Extract the (x, y) coordinate from the center of the cell holding the provided text.  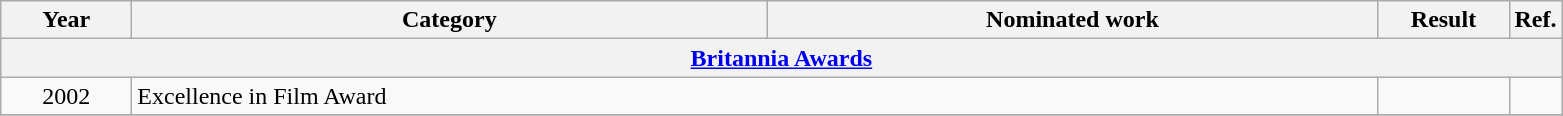
Category (450, 20)
Ref. (1536, 20)
Britannia Awards (782, 58)
Year (66, 20)
Result (1444, 20)
Excellence in Film Award (755, 96)
2002 (66, 96)
Nominated work (1072, 20)
